Detect which cell encompasses the target text, then output its [X, Y] center coordinate. 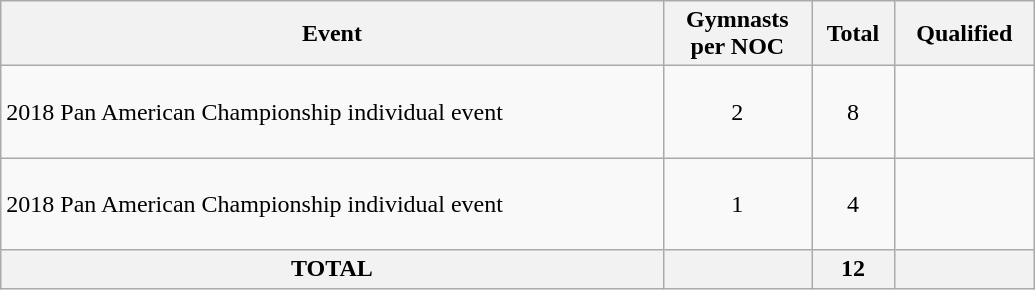
1 [737, 204]
Qualified [964, 34]
Total [854, 34]
Gymnasts per NOC [737, 34]
TOTAL [332, 269]
Event [332, 34]
8 [854, 112]
2 [737, 112]
12 [854, 269]
4 [854, 204]
